Find where the given text appears and provide that cell's center as [x, y] coordinate. 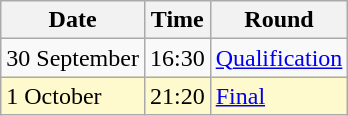
Final [279, 96]
1 October [73, 96]
Time [177, 20]
Date [73, 20]
16:30 [177, 58]
Qualification [279, 58]
30 September [73, 58]
21:20 [177, 96]
Round [279, 20]
